Return the (x, y) coordinate for the center point of the cell that contains the specified text.  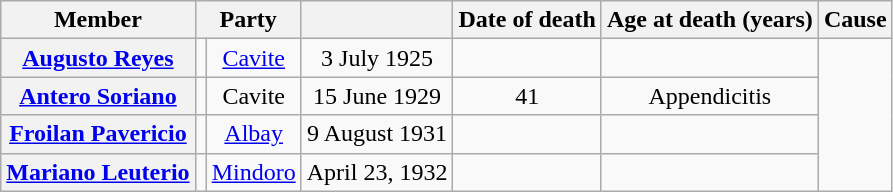
Albay (254, 134)
15 June 1929 (377, 96)
3 July 1925 (377, 58)
Appendicitis (710, 96)
41 (527, 96)
Member (98, 20)
Mindoro (254, 172)
Age at death (years) (710, 20)
Mariano Leuterio (98, 172)
Froilan Pavericio (98, 134)
Augusto Reyes (98, 58)
April 23, 1932 (377, 172)
Date of death (527, 20)
Cause (855, 20)
Antero Soriano (98, 96)
Party (248, 20)
9 August 1931 (377, 134)
